Pinpoint the cell where the given text exists, returning its (X, Y) midpoint coordinate. 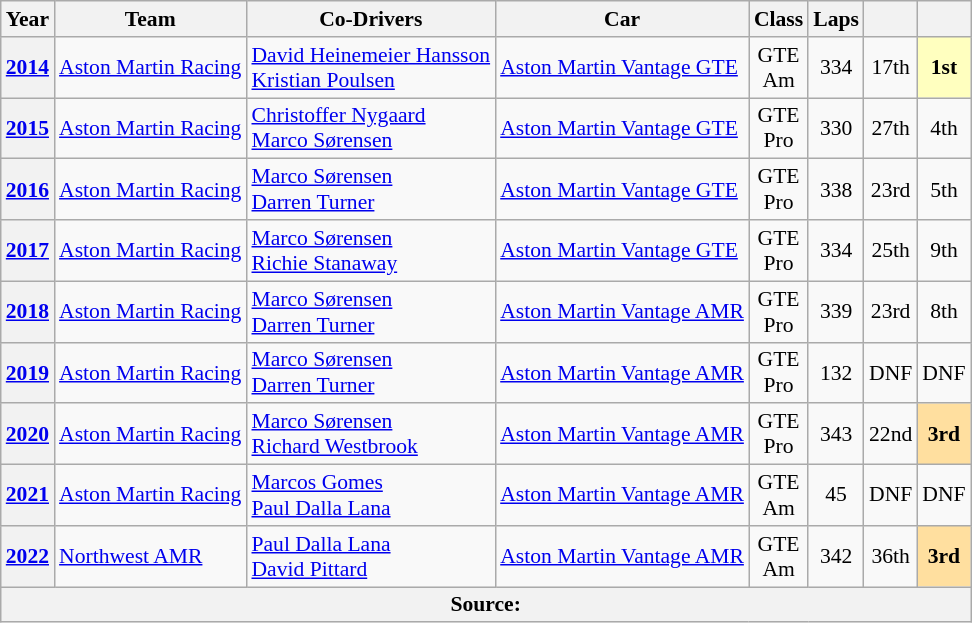
2015 (28, 128)
Northwest AMR (150, 556)
25th (890, 250)
36th (890, 556)
2017 (28, 250)
Source: (486, 605)
Paul Dalla Lana David Pittard (370, 556)
5th (944, 190)
22nd (890, 434)
Marcos Gomes Paul Dalla Lana (370, 496)
330 (836, 128)
4th (944, 128)
45 (836, 496)
2019 (28, 372)
Christoffer Nygaard Marco Sørensen (370, 128)
17th (890, 68)
342 (836, 556)
Marco Sørensen Richie Stanaway (370, 250)
2022 (28, 556)
8th (944, 312)
338 (836, 190)
Year (28, 19)
9th (944, 250)
343 (836, 434)
David Heinemeier Hansson Kristian Poulsen (370, 68)
Car (622, 19)
1st (944, 68)
Laps (836, 19)
Team (150, 19)
Marco Sørensen Richard Westbrook (370, 434)
27th (890, 128)
Co-Drivers (370, 19)
2021 (28, 496)
2018 (28, 312)
2016 (28, 190)
2014 (28, 68)
339 (836, 312)
132 (836, 372)
Class (778, 19)
2020 (28, 434)
